Locate the cell with the specified text and output its (x, y) center coordinate. 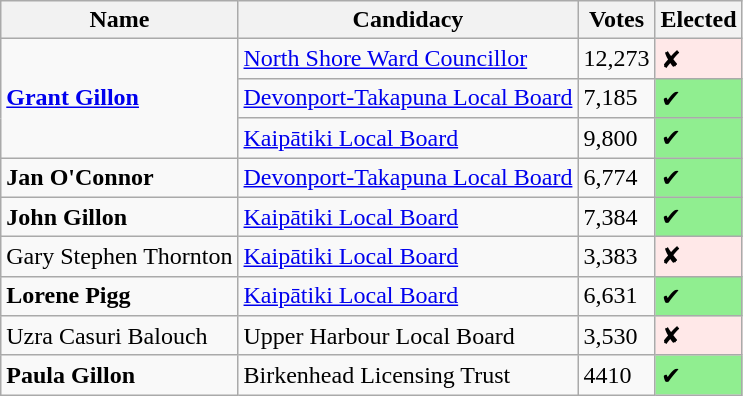
3,530 (616, 336)
Paula Gillon (120, 375)
6,774 (616, 178)
Upper Harbour Local Board (408, 336)
Elected (698, 20)
9,800 (616, 138)
12,273 (616, 59)
Grant Gillon (120, 98)
Gary Stephen Thornton (120, 257)
6,631 (616, 296)
Candidacy (408, 20)
Uzra Casuri Balouch (120, 336)
Name (120, 20)
Lorene Pigg (120, 296)
3,383 (616, 257)
Birkenhead Licensing Trust (408, 375)
John Gillon (120, 217)
Jan O'Connor (120, 178)
7,185 (616, 98)
4410 (616, 375)
North Shore Ward Councillor (408, 59)
7,384 (616, 217)
Votes (616, 20)
